Identify which cell holds the provided text, then report its [X, Y] central coordinate. 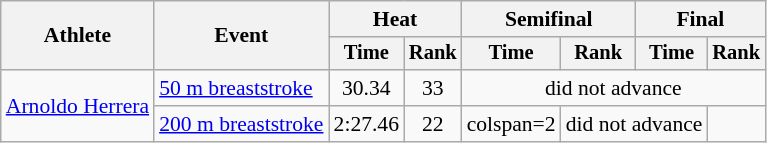
2:27.46 [366, 124]
Heat [396, 19]
30.34 [366, 88]
Event [241, 36]
22 [433, 124]
Semifinal [549, 19]
Arnoldo Herrera [78, 106]
33 [433, 88]
Athlete [78, 36]
50 m breaststroke [241, 88]
200 m breaststroke [241, 124]
colspan=2 [512, 124]
Final [700, 19]
